Search for the cell housing the specified text and yield its (X, Y) center coordinate. 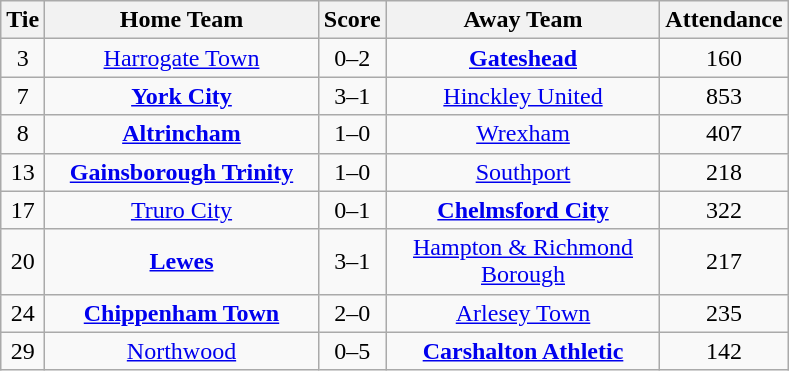
Wrexham (523, 134)
0–5 (352, 351)
Score (352, 20)
142 (724, 351)
407 (724, 134)
Chippenham Town (182, 313)
Harrogate Town (182, 58)
7 (23, 96)
24 (23, 313)
0–1 (352, 210)
York City (182, 96)
Altrincham (182, 134)
13 (23, 172)
Attendance (724, 20)
Gainsborough Trinity (182, 172)
Away Team (523, 20)
Northwood (182, 351)
Hampton & Richmond Borough (523, 262)
160 (724, 58)
Chelmsford City (523, 210)
Lewes (182, 262)
3 (23, 58)
Home Team (182, 20)
322 (724, 210)
8 (23, 134)
217 (724, 262)
Truro City (182, 210)
17 (23, 210)
0–2 (352, 58)
20 (23, 262)
2–0 (352, 313)
Gateshead (523, 58)
Carshalton Athletic (523, 351)
218 (724, 172)
853 (724, 96)
235 (724, 313)
Tie (23, 20)
Southport (523, 172)
Arlesey Town (523, 313)
29 (23, 351)
Hinckley United (523, 96)
